Find where the given text appears and provide that cell's center as [x, y] coordinate. 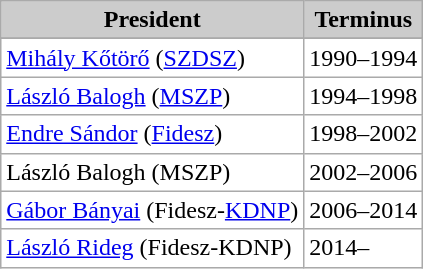
2006–2014 [364, 210]
Gábor Bányai (Fidesz-KDNP) [152, 210]
1990–1994 [364, 58]
2002–2006 [364, 172]
Terminus [364, 20]
1994–1998 [364, 96]
President [152, 20]
László Rideg (Fidesz-KDNP) [152, 248]
2014– [364, 248]
Mihály Kőtörő (SZDSZ) [152, 58]
1998–2002 [364, 134]
Endre Sándor (Fidesz) [152, 134]
